From the cell containing the given text, extract its center point as [x, y] coordinate. 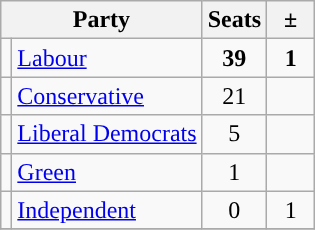
Seats [234, 20]
± [291, 20]
Conservative [107, 96]
39 [234, 58]
Party [102, 20]
Independent [107, 210]
5 [234, 134]
Green [107, 172]
Labour [107, 58]
Liberal Democrats [107, 134]
0 [234, 210]
21 [234, 96]
